Extract the (x, y) coordinate from the center of the cell holding the provided text.  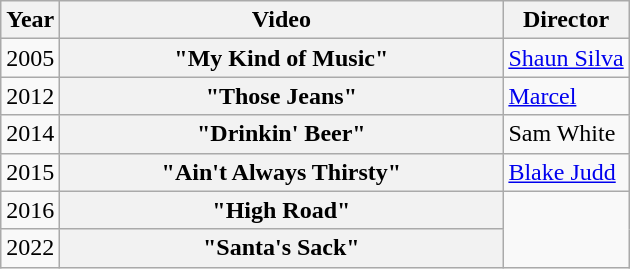
Blake Judd (566, 172)
"My Kind of Music" (282, 58)
Shaun Silva (566, 58)
2005 (30, 58)
Year (30, 20)
"Ain't Always Thirsty" (282, 172)
2014 (30, 134)
Sam White (566, 134)
Director (566, 20)
2022 (30, 248)
2015 (30, 172)
"Those Jeans" (282, 96)
2012 (30, 96)
"Drinkin' Beer" (282, 134)
"High Road" (282, 210)
2016 (30, 210)
"Santa's Sack" (282, 248)
Marcel (566, 96)
Video (282, 20)
